Capture the cell that displays the provided text and extract its [X, Y] central coordinate. 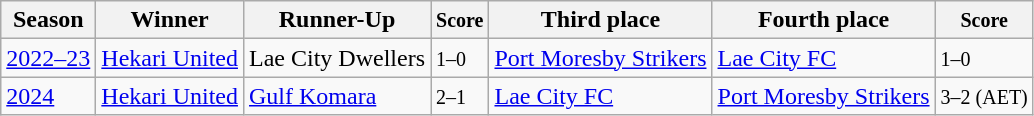
Fourth place [824, 20]
3–2 (AET) [984, 96]
Runner-Up [336, 20]
Winner [170, 20]
Lae City Dwellers [336, 58]
Season [48, 20]
Gulf Komara [336, 96]
2022–23 [48, 58]
2024 [48, 96]
Third place [600, 20]
2–1 [459, 96]
